Find where the given text appears and provide that cell's center as (x, y) coordinate. 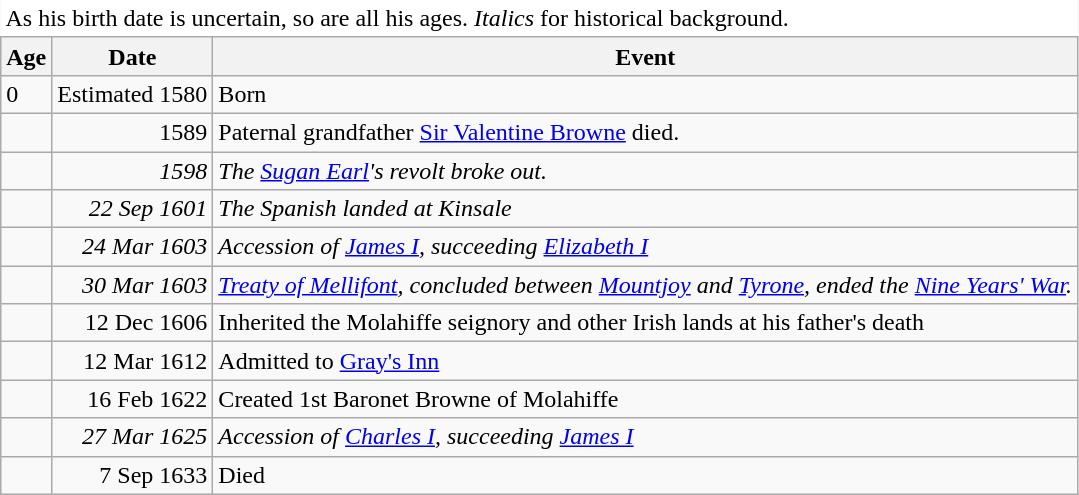
Event (646, 56)
Accession of Charles I, succeeding James I (646, 437)
12 Mar 1612 (132, 361)
30 Mar 1603 (132, 285)
Died (646, 475)
1589 (132, 132)
7 Sep 1633 (132, 475)
Estimated 1580 (132, 94)
Date (132, 56)
Created 1st Baronet Browne of Molahiffe (646, 399)
The Sugan Earl's revolt broke out. (646, 171)
24 Mar 1603 (132, 247)
Admitted to Gray's Inn (646, 361)
The Spanish landed at Kinsale (646, 209)
Treaty of Mellifont, concluded between Mountjoy and Tyrone, ended the Nine Years' War. (646, 285)
Age (26, 56)
16 Feb 1622 (132, 399)
Inherited the Molahiffe seignory and other Irish lands at his father's death (646, 323)
Accession of James I, succeeding Elizabeth I (646, 247)
Born (646, 94)
Paternal grandfather Sir Valentine Browne died. (646, 132)
22 Sep 1601 (132, 209)
27 Mar 1625 (132, 437)
1598 (132, 171)
As his birth date is uncertain, so are all his ages. Italics for historical background. (540, 18)
12 Dec 1606 (132, 323)
0 (26, 94)
